Find where the given text appears and provide that cell's center as [x, y] coordinate. 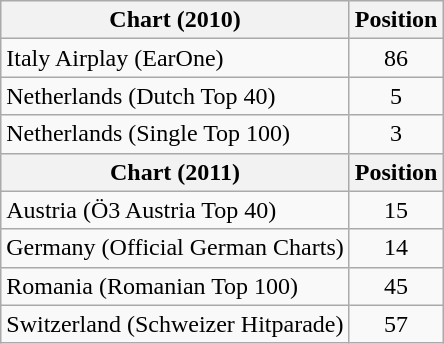
Netherlands (Dutch Top 40) [175, 96]
Switzerland (Schweizer Hitparade) [175, 324]
Chart (2010) [175, 20]
Italy Airplay (EarOne) [175, 58]
15 [396, 210]
45 [396, 286]
14 [396, 248]
86 [396, 58]
5 [396, 96]
3 [396, 134]
Austria (Ö3 Austria Top 40) [175, 210]
Netherlands (Single Top 100) [175, 134]
Romania (Romanian Top 100) [175, 286]
57 [396, 324]
Chart (2011) [175, 172]
Germany (Official German Charts) [175, 248]
